Provide the [X, Y] coordinate of the cell's center where the given text is located.  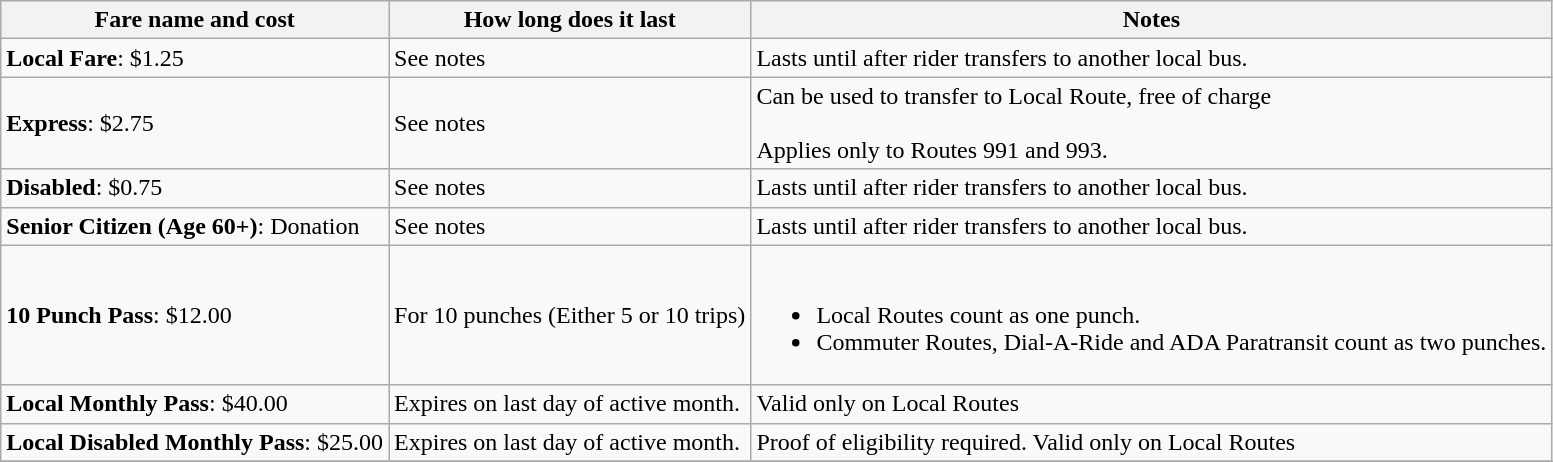
Local Fare: $1.25 [195, 58]
Proof of eligibility required. Valid only on Local Routes [1152, 442]
Express: $2.75 [195, 123]
Local Routes count as one punch.Commuter Routes, Dial-A-Ride and ADA Paratransit count as two punches. [1152, 315]
For 10 punches (Either 5 or 10 trips) [570, 315]
Fare name and cost [195, 20]
Local Disabled Monthly Pass: $25.00 [195, 442]
Senior Citizen (Age 60+): Donation [195, 226]
Valid only on Local Routes [1152, 404]
Can be used to transfer to Local Route, free of chargeApplies only to Routes 991 and 993. [1152, 123]
Notes [1152, 20]
10 Punch Pass: $12.00 [195, 315]
Disabled: $0.75 [195, 188]
Local Monthly Pass: $40.00 [195, 404]
How long does it last [570, 20]
